Return [X, Y] of the center of cell containing provided text 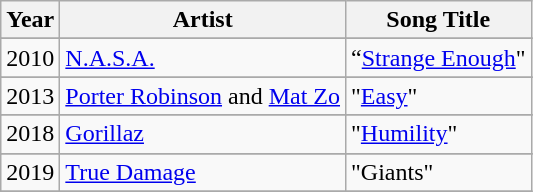
Year [30, 20]
“Strange Enough" [439, 58]
Porter Robinson and Mat Zo [203, 96]
Gorillaz [203, 134]
2013 [30, 96]
Artist [203, 20]
True Damage [203, 172]
2019 [30, 172]
2010 [30, 58]
N.A.S.A. [203, 58]
2018 [30, 134]
"Humility" [439, 134]
"Giants" [439, 172]
Song Title [439, 20]
"Easy" [439, 96]
